Scan for the cell matching the given text and deliver its [X, Y] coordinate at center. 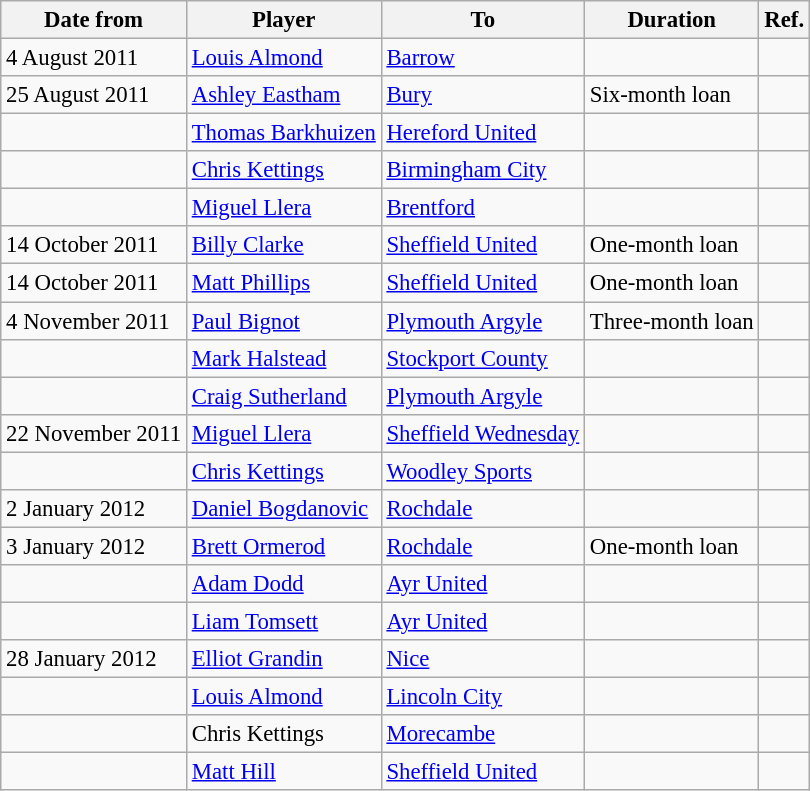
Matt Phillips [284, 283]
Craig Sutherland [284, 396]
Six-month loan [672, 95]
28 January 2012 [94, 659]
Daniel Bogdanovic [284, 509]
Mark Halstead [284, 358]
4 August 2011 [94, 58]
Elliot Grandin [284, 659]
Morecambe [482, 734]
Stockport County [482, 358]
Barrow [482, 58]
Nice [482, 659]
4 November 2011 [94, 321]
Duration [672, 20]
Date from [94, 20]
Sheffield Wednesday [482, 433]
Liam Tomsett [284, 621]
Birmingham City [482, 170]
Bury [482, 95]
Matt Hill [284, 772]
22 November 2011 [94, 433]
Billy Clarke [284, 245]
To [482, 20]
Ashley Eastham [284, 95]
Hereford United [482, 133]
Brentford [482, 208]
Ref. [784, 20]
Player [284, 20]
Brett Ormerod [284, 546]
3 January 2012 [94, 546]
Three-month loan [672, 321]
Paul Bignot [284, 321]
25 August 2011 [94, 95]
Lincoln City [482, 697]
Adam Dodd [284, 584]
2 January 2012 [94, 509]
Thomas Barkhuizen [284, 133]
Woodley Sports [482, 471]
